Capture the cell that displays the provided text and extract its [X, Y] central coordinate. 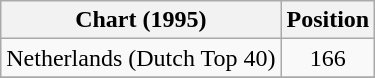
Position [328, 20]
Chart (1995) [141, 20]
Netherlands (Dutch Top 40) [141, 58]
166 [328, 58]
